Identify which cell holds the provided text, then report its (X, Y) central coordinate. 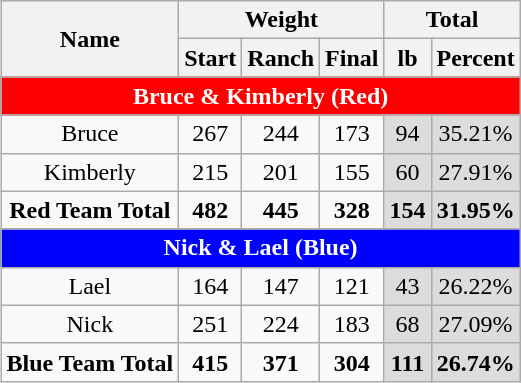
164 (210, 286)
111 (408, 362)
Bruce & Kimberly (Red) (260, 96)
155 (352, 172)
224 (281, 324)
Bruce (90, 134)
26.22% (476, 286)
68 (408, 324)
Nick (90, 324)
43 (408, 286)
183 (352, 324)
328 (352, 210)
Lael (90, 286)
94 (408, 134)
445 (281, 210)
60 (408, 172)
Ranch (281, 58)
Final (352, 58)
lb (408, 58)
31.95% (476, 210)
267 (210, 134)
215 (210, 172)
Weight (282, 20)
304 (352, 362)
371 (281, 362)
35.21% (476, 134)
154 (408, 210)
Kimberly (90, 172)
26.74% (476, 362)
Blue Team Total (90, 362)
Red Team Total (90, 210)
121 (352, 286)
27.09% (476, 324)
Name (90, 39)
173 (352, 134)
Percent (476, 58)
244 (281, 134)
147 (281, 286)
201 (281, 172)
Total (452, 20)
251 (210, 324)
482 (210, 210)
415 (210, 362)
Nick & Lael (Blue) (260, 248)
27.91% (476, 172)
Start (210, 58)
